Find where the given text appears and provide that cell's center as (x, y) coordinate. 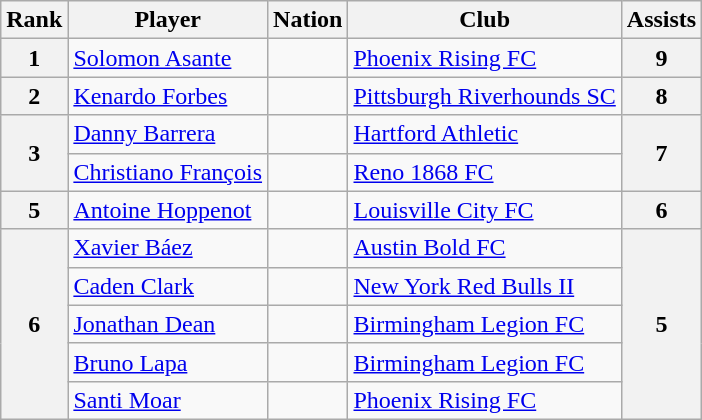
Jonathan Dean (168, 324)
Pittsburgh Riverhounds SC (484, 96)
Austin Bold FC (484, 248)
Player (168, 20)
3 (34, 153)
New York Red Bulls II (484, 286)
Bruno Lapa (168, 362)
Louisville City FC (484, 210)
Reno 1868 FC (484, 172)
Antoine Hoppenot (168, 210)
Nation (308, 20)
Kenardo Forbes (168, 96)
Solomon Asante (168, 58)
Rank (34, 20)
Santi Moar (168, 400)
9 (661, 58)
7 (661, 153)
Xavier Báez (168, 248)
Assists (661, 20)
Danny Barrera (168, 134)
Caden Clark (168, 286)
8 (661, 96)
2 (34, 96)
Hartford Athletic (484, 134)
1 (34, 58)
Club (484, 20)
Christiano François (168, 172)
